Identify which cell holds the provided text, then report its (X, Y) central coordinate. 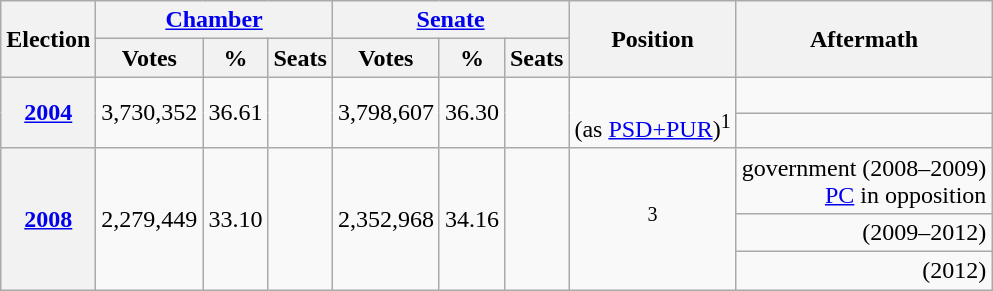
3,798,607 (386, 113)
2004 (48, 113)
36.61 (236, 113)
33.10 (236, 218)
Election (48, 39)
(as PSD+PUR)1 (652, 113)
2008 (48, 218)
government (2008–2009)PC in opposition (864, 180)
Aftermath (864, 39)
2,352,968 (386, 218)
2,279,449 (150, 218)
Senate (450, 20)
36.30 (472, 113)
(2009–2012) (864, 232)
34.16 (472, 218)
Chamber (214, 20)
3 (652, 218)
3,730,352 (150, 113)
(2012) (864, 271)
Position (652, 39)
